Extract the [x, y] coordinate from the center of the cell holding the provided text.  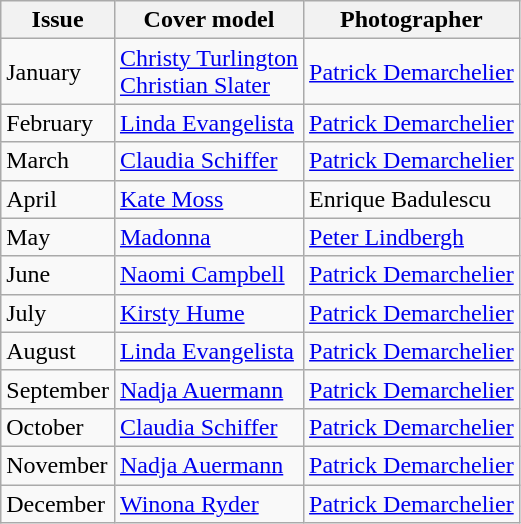
October [58, 427]
February [58, 123]
December [58, 503]
Enrique Badulescu [412, 199]
May [58, 237]
Christy TurlingtonChristian Slater [208, 72]
Photographer [412, 20]
March [58, 161]
Cover model [208, 20]
July [58, 313]
April [58, 199]
Madonna [208, 237]
Winona Ryder [208, 503]
Naomi Campbell [208, 275]
August [58, 351]
June [58, 275]
Kirsty Hume [208, 313]
September [58, 389]
November [58, 465]
January [58, 72]
Issue [58, 20]
Peter Lindbergh [412, 237]
Kate Moss [208, 199]
